Scan for the cell matching the given text and deliver its [X, Y] coordinate at center. 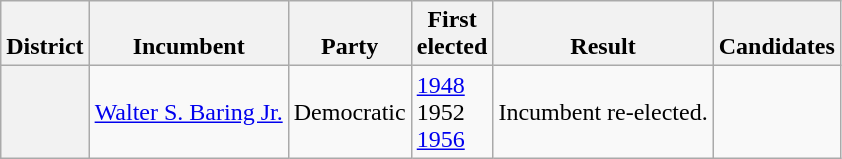
Incumbent re-elected. [603, 112]
District [45, 34]
Firstelected [452, 34]
Walter S. Baring Jr. [188, 112]
Result [603, 34]
Candidates [776, 34]
Party [350, 34]
Democratic [350, 112]
19481952 1956 [452, 112]
Incumbent [188, 34]
